Detect which cell encompasses the target text, then output its [X, Y] center coordinate. 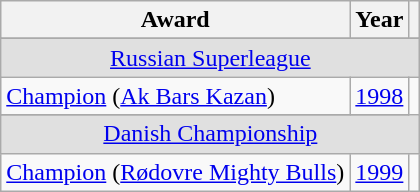
Champion (Rødovre Mighty Bulls) [176, 172]
Danish Championship [210, 134]
1998 [380, 96]
Champion (Ak Bars Kazan) [176, 96]
Russian Superleague [210, 58]
1999 [380, 172]
Year [380, 20]
Award [176, 20]
